Provide the [x, y] coordinate of the cell's center where the given text is located.  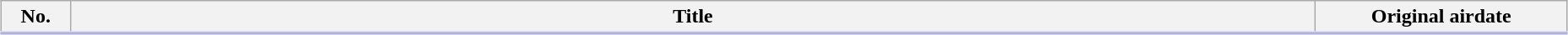
Original airdate [1441, 17]
No. [35, 17]
Title [693, 17]
